Detect which cell encompasses the target text, then output its (x, y) center coordinate. 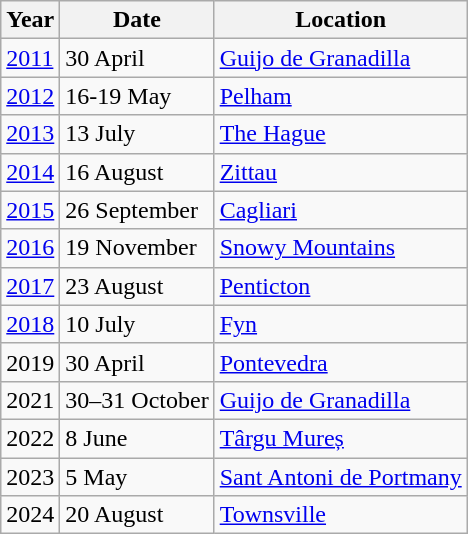
13 July (137, 134)
10 July (137, 324)
Townsville (340, 515)
Cagliari (340, 210)
26 September (137, 210)
16-19 May (137, 96)
Târgu Mureș (340, 438)
2015 (30, 210)
2017 (30, 286)
Sant Antoni de Portmany (340, 477)
Pelham (340, 96)
19 November (137, 248)
2019 (30, 362)
8 June (137, 438)
2021 (30, 400)
23 August (137, 286)
2014 (30, 172)
20 August (137, 515)
Snowy Mountains (340, 248)
Zittau (340, 172)
Pontevedra (340, 362)
Location (340, 20)
5 May (137, 477)
16 August (137, 172)
Date (137, 20)
2013 (30, 134)
2024 (30, 515)
2016 (30, 248)
2022 (30, 438)
Fyn (340, 324)
2012 (30, 96)
Year (30, 20)
The Hague (340, 134)
2011 (30, 58)
2023 (30, 477)
30–31 October (137, 400)
2018 (30, 324)
Penticton (340, 286)
